Return (X, Y) of the center of cell containing provided text 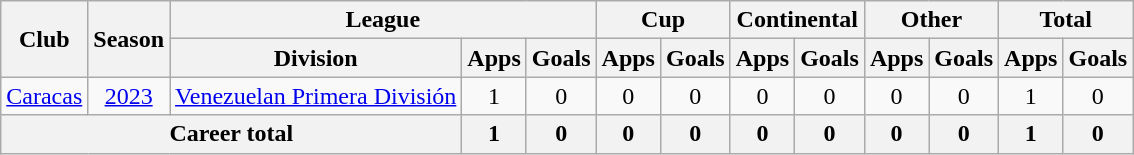
Other (931, 20)
Season (129, 39)
Cup (663, 20)
Caracas (44, 96)
Division (316, 58)
Venezuelan Primera División (316, 96)
2023 (129, 96)
Club (44, 39)
Career total (232, 134)
League (383, 20)
Total (1066, 20)
Continental (797, 20)
